Extract the (x, y) coordinate from the center of the cell holding the provided text.  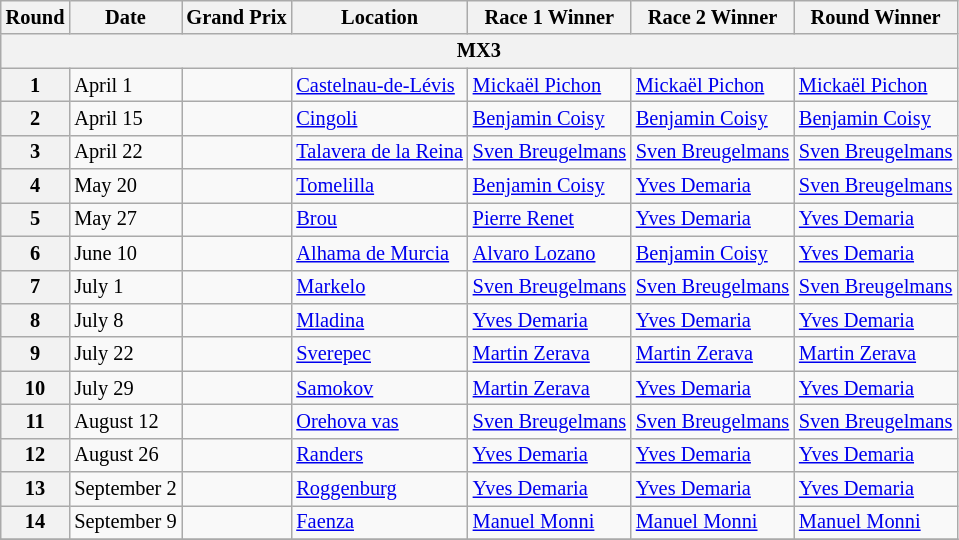
Alhama de Murcia (379, 253)
Sverepec (379, 354)
Markelo (379, 287)
Grand Prix (237, 17)
Cingoli (379, 118)
April 15 (125, 118)
July 22 (125, 354)
Race 2 Winner (712, 17)
13 (36, 489)
7 (36, 287)
2 (36, 118)
September 9 (125, 522)
August 12 (125, 421)
Pierre Renet (550, 219)
Orehova vas (379, 421)
Randers (379, 455)
May 20 (125, 186)
Castelnau-de-Lévis (379, 85)
MX3 (479, 51)
Brou (379, 219)
3 (36, 152)
1 (36, 85)
Roggenburg (379, 489)
6 (36, 253)
5 (36, 219)
May 27 (125, 219)
11 (36, 421)
July 8 (125, 320)
Round (36, 17)
Mladina (379, 320)
10 (36, 388)
September 2 (125, 489)
Race 1 Winner (550, 17)
Date (125, 17)
April 1 (125, 85)
Talavera de la Reina (379, 152)
April 22 (125, 152)
9 (36, 354)
July 1 (125, 287)
Tomelilla (379, 186)
August 26 (125, 455)
Samokov (379, 388)
July 29 (125, 388)
4 (36, 186)
Alvaro Lozano (550, 253)
Location (379, 17)
June 10 (125, 253)
12 (36, 455)
14 (36, 522)
Round Winner (876, 17)
Faenza (379, 522)
8 (36, 320)
